Search for the cell housing the specified text and yield its [x, y] center coordinate. 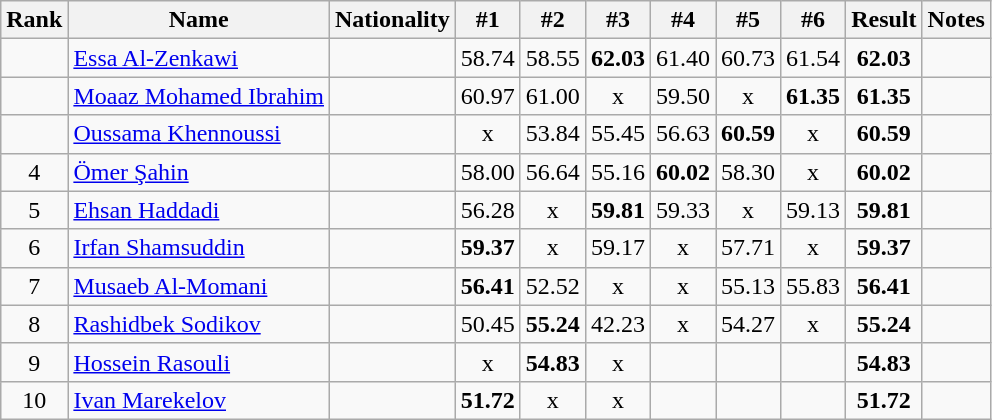
Hossein Rasouli [199, 362]
Oussama Khennoussi [199, 134]
60.97 [488, 96]
55.16 [618, 172]
58.55 [552, 58]
Name [199, 20]
54.27 [748, 324]
Nationality [393, 20]
Ömer Şahin [199, 172]
Moaaz Mohamed Ibrahim [199, 96]
61.40 [682, 58]
Result [884, 20]
59.13 [814, 210]
7 [34, 286]
59.33 [682, 210]
55.83 [814, 286]
Essa Al-Zenkawi [199, 58]
56.64 [552, 172]
53.84 [552, 134]
58.30 [748, 172]
61.54 [814, 58]
Ivan Marekelov [199, 400]
56.63 [682, 134]
#1 [488, 20]
#2 [552, 20]
56.28 [488, 210]
57.71 [748, 248]
Irfan Shamsuddin [199, 248]
4 [34, 172]
8 [34, 324]
Notes [956, 20]
#6 [814, 20]
#4 [682, 20]
Ehsan Haddadi [199, 210]
42.23 [618, 324]
5 [34, 210]
58.74 [488, 58]
Rashidbek Sodikov [199, 324]
59.50 [682, 96]
55.13 [748, 286]
6 [34, 248]
52.52 [552, 286]
10 [34, 400]
#5 [748, 20]
#3 [618, 20]
58.00 [488, 172]
59.17 [618, 248]
55.45 [618, 134]
60.73 [748, 58]
Rank [34, 20]
Musaeb Al-Momani [199, 286]
61.00 [552, 96]
50.45 [488, 324]
9 [34, 362]
